For the text-containing cell, return its midpoint in (x, y) coordinate format. 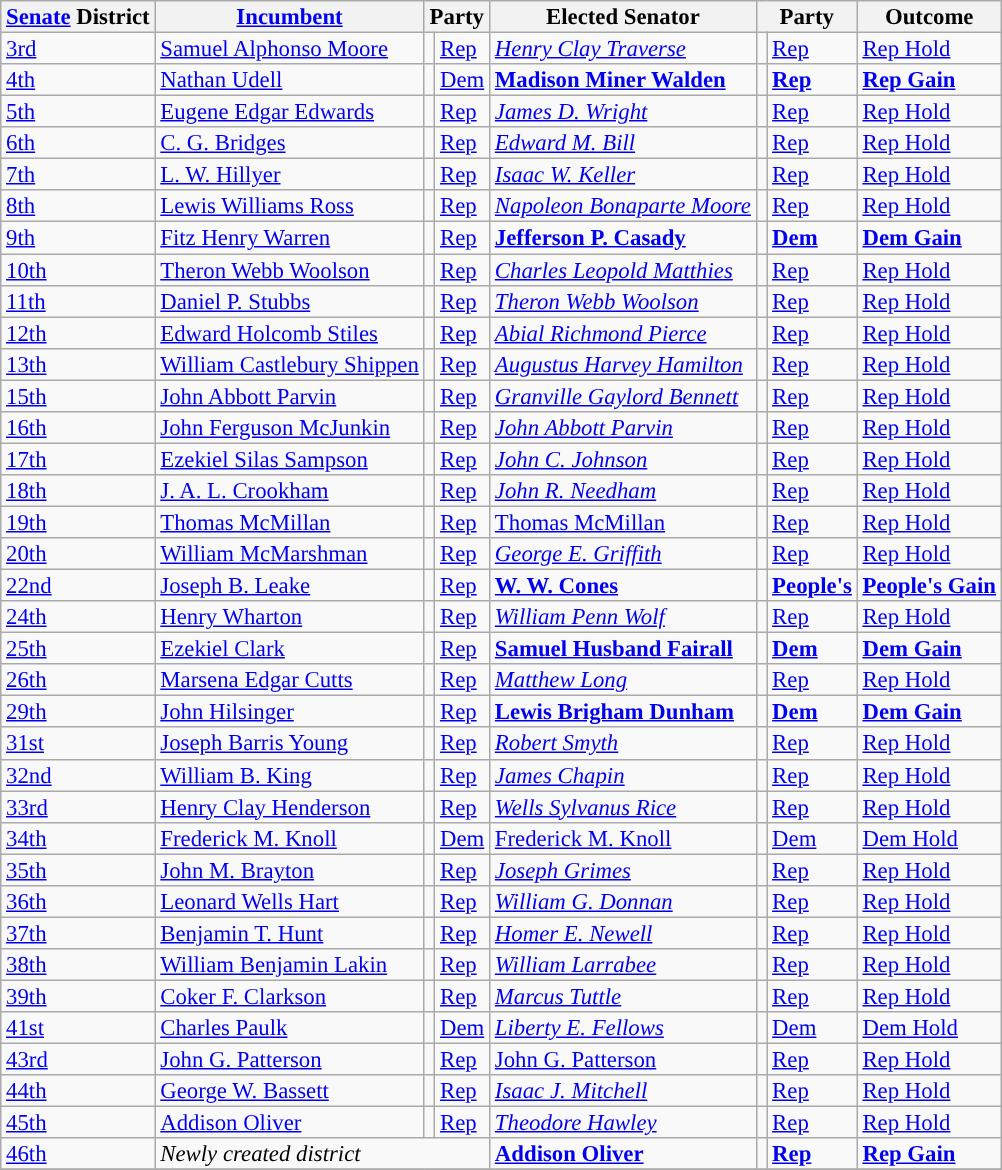
39th (78, 996)
Robert Smyth (624, 744)
Outcome (929, 17)
34th (78, 838)
Benjamin T. Hunt (290, 933)
Joseph B. Leake (290, 586)
William B. King (290, 775)
Elected Senator (624, 17)
Matthew Long (624, 680)
37th (78, 933)
Ezekiel Clark (290, 649)
Henry Wharton (290, 617)
Madison Miner Walden (624, 80)
20th (78, 554)
Ezekiel Silas Sampson (290, 459)
Abial Richmond Pierce (624, 333)
Daniel P. Stubbs (290, 301)
43rd (78, 1060)
25th (78, 649)
John R. Needham (624, 491)
Edward Holcomb Stiles (290, 333)
Edward M. Bill (624, 143)
46th (78, 1154)
Homer E. Newell (624, 933)
41st (78, 1028)
Newly created district (322, 1154)
Fitz Henry Warren (290, 238)
Coker F. Clarkson (290, 996)
People's (812, 586)
Samuel Husband Fairall (624, 649)
26th (78, 680)
L. W. Hillyer (290, 175)
18th (78, 491)
Senate District (78, 17)
John Hilsinger (290, 712)
Charles Paulk (290, 1028)
Wells Sylvanus Rice (624, 807)
William McMarshman (290, 554)
4th (78, 80)
5th (78, 112)
Napoleon Bonaparte Moore (624, 206)
Theodore Hawley (624, 1123)
Eugene Edgar Edwards (290, 112)
7th (78, 175)
C. G. Bridges (290, 143)
6th (78, 143)
12th (78, 333)
Leonard Wells Hart (290, 902)
10th (78, 270)
People's Gain (929, 586)
William Castlebury Shippen (290, 364)
William Larrabee (624, 965)
Isaac W. Keller (624, 175)
29th (78, 712)
Marcus Tuttle (624, 996)
Nathan Udell (290, 80)
9th (78, 238)
19th (78, 522)
22nd (78, 586)
45th (78, 1123)
17th (78, 459)
James Chapin (624, 775)
Augustus Harvey Hamilton (624, 364)
32nd (78, 775)
Charles Leopold Matthies (624, 270)
16th (78, 428)
Henry Clay Henderson (290, 807)
Jefferson P. Casady (624, 238)
W. W. Cones (624, 586)
Joseph Barris Young (290, 744)
James D. Wright (624, 112)
44th (78, 1091)
13th (78, 364)
33rd (78, 807)
John Ferguson McJunkin (290, 428)
Isaac J. Mitchell (624, 1091)
11th (78, 301)
George E. Griffith (624, 554)
36th (78, 902)
Joseph Grimes (624, 870)
8th (78, 206)
15th (78, 396)
William Penn Wolf (624, 617)
Incumbent (290, 17)
George W. Bassett (290, 1091)
Liberty E. Fellows (624, 1028)
Lewis Brigham Dunham (624, 712)
31st (78, 744)
John M. Brayton (290, 870)
3rd (78, 49)
J. A. L. Crookham (290, 491)
35th (78, 870)
Marsena Edgar Cutts (290, 680)
John C. Johnson (624, 459)
Granville Gaylord Bennett (624, 396)
Lewis Williams Ross (290, 206)
William Benjamin Lakin (290, 965)
24th (78, 617)
Samuel Alphonso Moore (290, 49)
38th (78, 965)
William G. Donnan (624, 902)
Henry Clay Traverse (624, 49)
